Find where the given text appears and provide that cell's center as [x, y] coordinate. 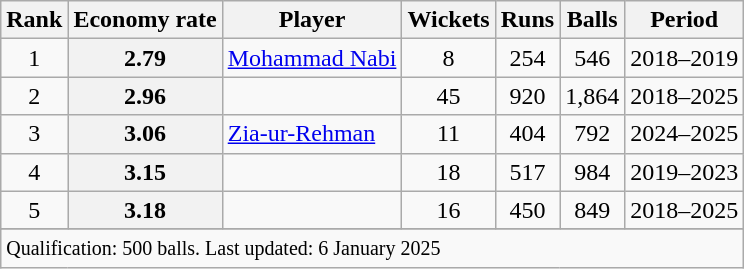
3.06 [145, 134]
3.18 [145, 210]
404 [527, 134]
792 [592, 134]
Mohammad Nabi [312, 58]
984 [592, 172]
2.79 [145, 58]
920 [527, 96]
8 [448, 58]
11 [448, 134]
Balls [592, 20]
Player [312, 20]
18 [448, 172]
546 [592, 58]
Qualification: 500 balls. Last updated: 6 January 2025 [372, 248]
Runs [527, 20]
450 [527, 210]
16 [448, 210]
1 [34, 58]
4 [34, 172]
Wickets [448, 20]
Period [684, 20]
1,864 [592, 96]
3 [34, 134]
Zia-ur-Rehman [312, 134]
254 [527, 58]
3.15 [145, 172]
2018–2019 [684, 58]
Rank [34, 20]
849 [592, 210]
45 [448, 96]
2.96 [145, 96]
Economy rate [145, 20]
2024–2025 [684, 134]
5 [34, 210]
517 [527, 172]
2019–2023 [684, 172]
2 [34, 96]
